Extract the (x, y) coordinate from the center of the cell holding the provided text.  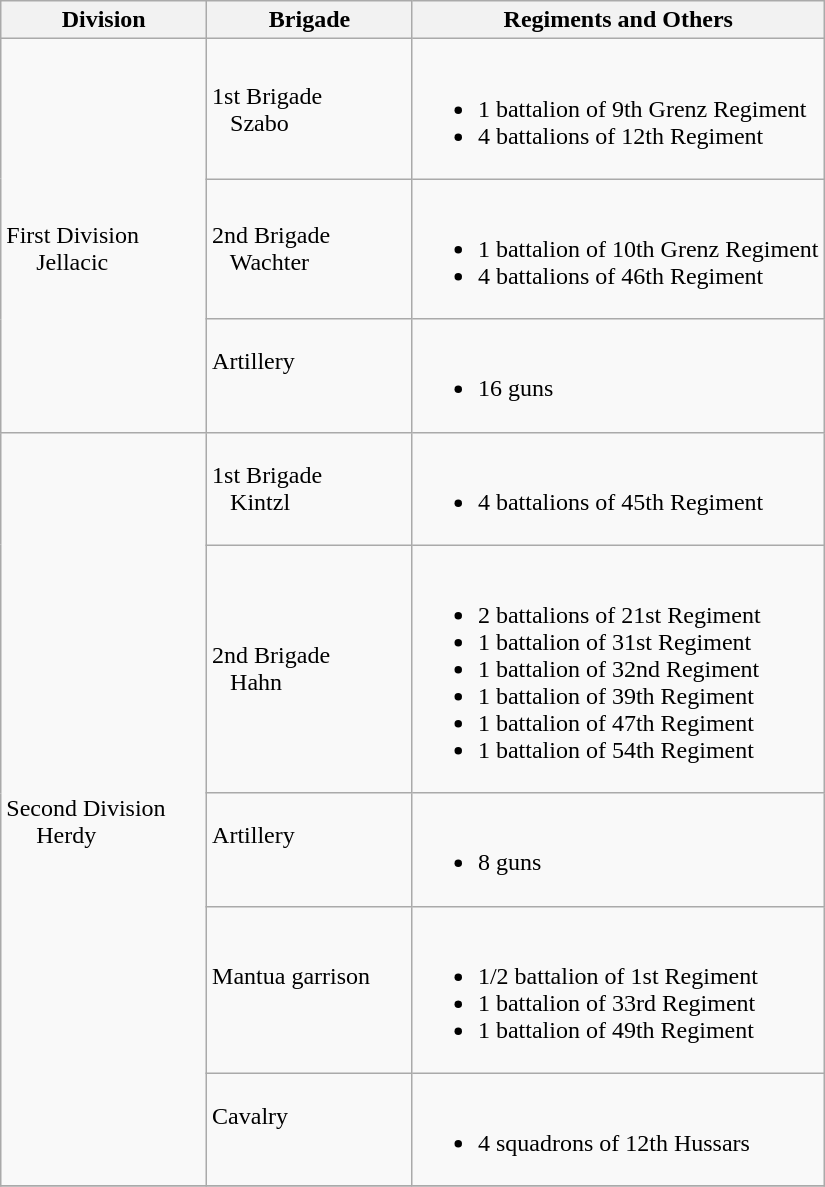
Second Division Herdy (104, 809)
Division (104, 20)
2nd Brigade Wachter (310, 249)
16 guns (618, 376)
1 battalion of 9th Grenz Regiment4 battalions of 12th Regiment (618, 109)
4 squadrons of 12th Hussars (618, 1130)
1st Brigade Szabo (310, 109)
Brigade (310, 20)
First Division Jellacic (104, 236)
1st Brigade Kintzl (310, 488)
1/2 battalion of 1st Regiment1 battalion of 33rd Regiment1 battalion of 49th Regiment (618, 990)
1 battalion of 10th Grenz Regiment4 battalions of 46th Regiment (618, 249)
4 battalions of 45th Regiment (618, 488)
8 guns (618, 850)
2nd Brigade Hahn (310, 669)
Cavalry (310, 1130)
Mantua garrison (310, 990)
Regiments and Others (618, 20)
